Provide the [x, y] coordinate of the cell's center where the given text is located.  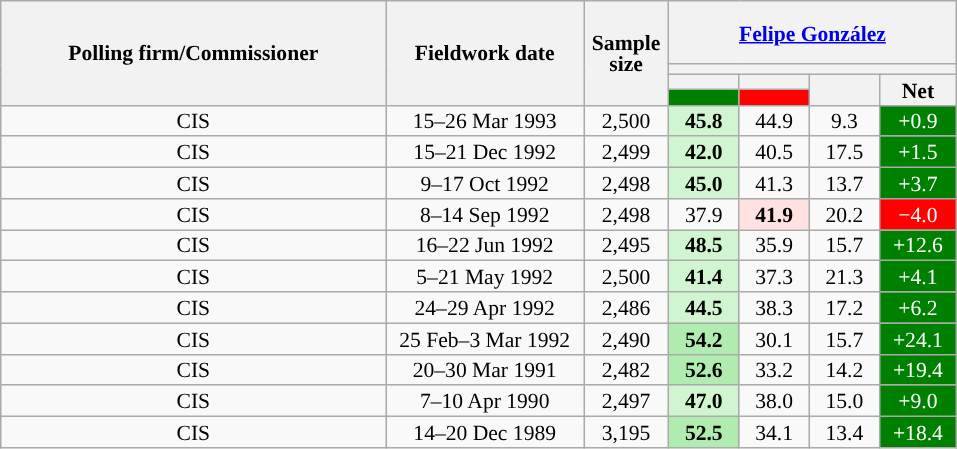
+1.5 [918, 152]
38.0 [774, 402]
41.9 [774, 214]
40.5 [774, 152]
21.3 [844, 276]
37.3 [774, 276]
+24.1 [918, 338]
13.4 [844, 432]
Polling firm/Commissioner [194, 53]
34.1 [774, 432]
7–10 Apr 1990 [485, 402]
45.0 [704, 184]
45.8 [704, 120]
38.3 [774, 308]
−4.0 [918, 214]
37.9 [704, 214]
44.5 [704, 308]
15–21 Dec 1992 [485, 152]
52.6 [704, 370]
24–29 Apr 1992 [485, 308]
8–14 Sep 1992 [485, 214]
5–21 May 1992 [485, 276]
+3.7 [918, 184]
20–30 Mar 1991 [485, 370]
54.2 [704, 338]
41.3 [774, 184]
41.4 [704, 276]
52.5 [704, 432]
42.0 [704, 152]
+19.4 [918, 370]
14.2 [844, 370]
33.2 [774, 370]
+18.4 [918, 432]
9–17 Oct 1992 [485, 184]
13.7 [844, 184]
16–22 Jun 1992 [485, 246]
Net [918, 90]
9.3 [844, 120]
30.1 [774, 338]
Fieldwork date [485, 53]
2,495 [626, 246]
17.2 [844, 308]
3,195 [626, 432]
15.0 [844, 402]
14–20 Dec 1989 [485, 432]
15–26 Mar 1993 [485, 120]
2,490 [626, 338]
Felipe González [813, 32]
2,497 [626, 402]
+12.6 [918, 246]
+4.1 [918, 276]
2,499 [626, 152]
+6.2 [918, 308]
2,486 [626, 308]
+9.0 [918, 402]
47.0 [704, 402]
25 Feb–3 Mar 1992 [485, 338]
35.9 [774, 246]
Sample size [626, 53]
+0.9 [918, 120]
20.2 [844, 214]
17.5 [844, 152]
2,482 [626, 370]
44.9 [774, 120]
48.5 [704, 246]
